From the cell containing the given text, extract its center point as (x, y) coordinate. 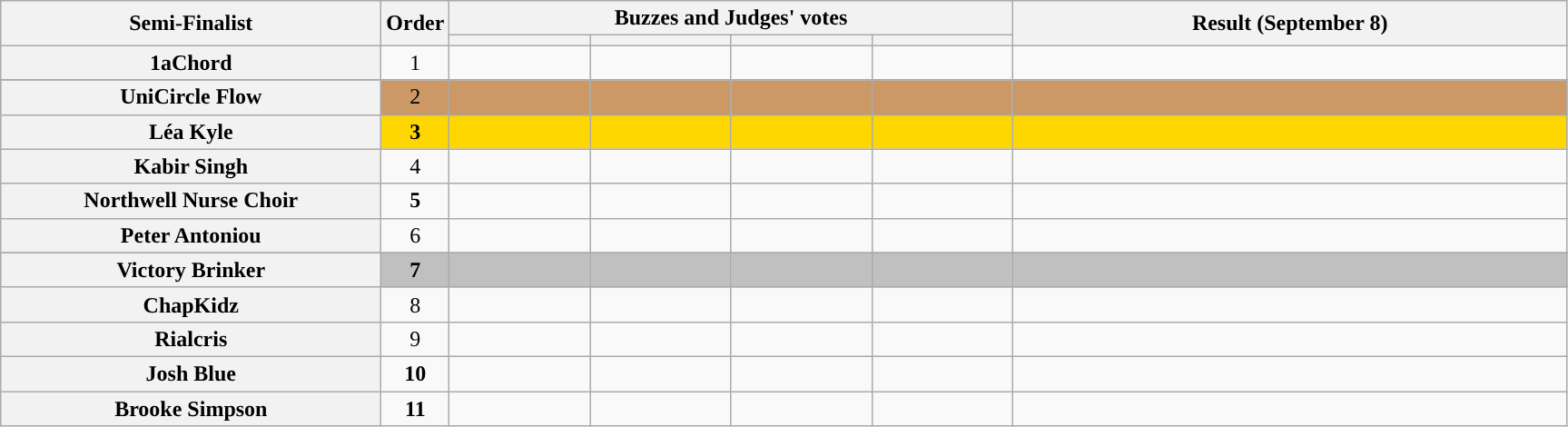
Semi-Finalist (191, 24)
Peter Antoniou (191, 235)
6 (416, 235)
ChapKidz (191, 304)
Brooke Simpson (191, 408)
7 (416, 270)
Rialcris (191, 339)
Victory Brinker (191, 270)
4 (416, 166)
Léa Kyle (191, 132)
Kabir Singh (191, 166)
5 (416, 201)
8 (416, 304)
1aChord (191, 63)
1 (416, 63)
2 (416, 97)
Result (September 8) (1289, 24)
Northwell Nurse Choir (191, 201)
UniCircle Flow (191, 97)
Buzzes and Judges' votes (731, 18)
Josh Blue (191, 373)
3 (416, 132)
Order (416, 24)
9 (416, 339)
10 (416, 373)
11 (416, 408)
